Return the (x, y) coordinate for the center point of the cell that contains the specified text.  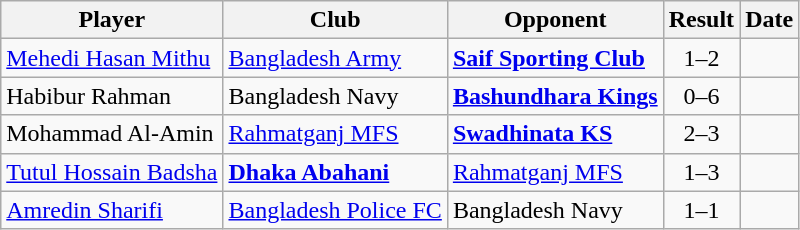
Date (770, 20)
Player (112, 20)
Club (335, 20)
Result (701, 20)
Dhaka Abahani (335, 172)
Mohammad Al-Amin (112, 134)
Bangladesh Army (335, 58)
Tutul Hossain Badsha (112, 172)
1–3 (701, 172)
Bangladesh Police FC (335, 210)
Swadhinata KS (555, 134)
Amredin Sharifi (112, 210)
Mehedi Hasan Mithu (112, 58)
1–2 (701, 58)
Habibur Rahman (112, 96)
2–3 (701, 134)
Saif Sporting Club (555, 58)
0–6 (701, 96)
Bashundhara Kings (555, 96)
1–1 (701, 210)
Opponent (555, 20)
